Determine the [x, y] coordinate at the center of the cell enclosing the given text.  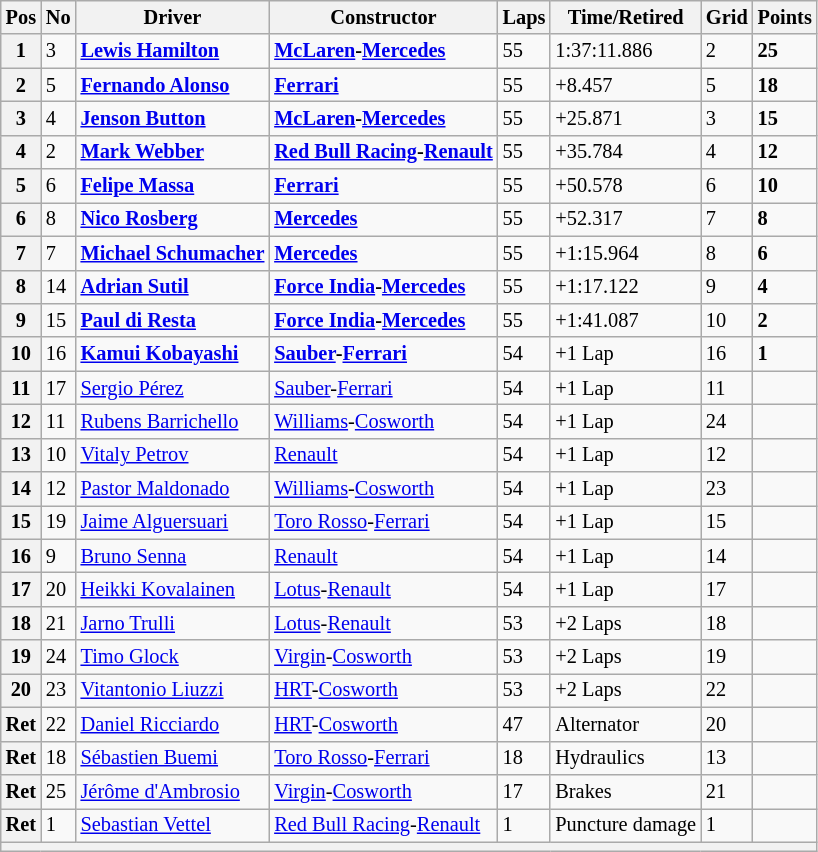
Jarno Trulli [173, 623]
Sebastian Vettel [173, 825]
Rubens Barrichello [173, 421]
+52.317 [626, 219]
Time/Retired [626, 17]
Jenson Button [173, 118]
Vitantonio Liuzzi [173, 690]
+1:17.122 [626, 287]
Bruno Senna [173, 556]
Brakes [626, 791]
+8.457 [626, 85]
47 [524, 724]
Points [785, 17]
Jérôme d'Ambrosio [173, 791]
Paul di Resta [173, 320]
Puncture damage [626, 825]
Sébastien Buemi [173, 758]
+25.871 [626, 118]
Pos [21, 17]
Fernando Alonso [173, 85]
Vitaly Petrov [173, 455]
+35.784 [626, 152]
Grid [727, 17]
Kamui Kobayashi [173, 354]
Michael Schumacher [173, 253]
No [58, 17]
Daniel Ricciardo [173, 724]
Hydraulics [626, 758]
Pastor Maldonado [173, 489]
Timo Glock [173, 657]
Constructor [383, 17]
Sergio Pérez [173, 388]
1:37:11.886 [626, 51]
Laps [524, 17]
+50.578 [626, 186]
Alternator [626, 724]
Heikki Kovalainen [173, 589]
Lewis Hamilton [173, 51]
Mark Webber [173, 152]
Adrian Sutil [173, 287]
Jaime Alguersuari [173, 522]
Driver [173, 17]
Felipe Massa [173, 186]
Nico Rosberg [173, 219]
+1:41.087 [626, 320]
+1:15.964 [626, 253]
